Determine the [x, y] coordinate at the center of the cell enclosing the given text.  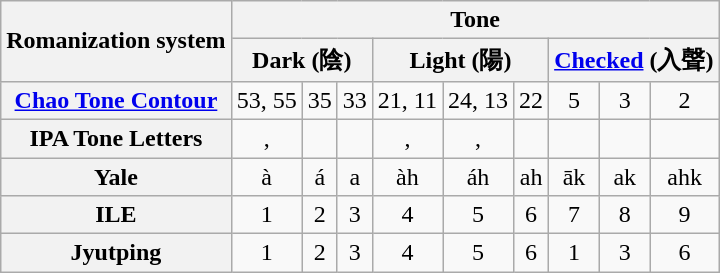
21, 11 [407, 100]
ahk [684, 177]
Yale [116, 177]
Dark (陰) [302, 60]
áh [478, 177]
á [320, 177]
Light (陽) [460, 60]
Checked (入聲) [634, 60]
IPA Tone Letters [116, 138]
ak [624, 177]
33 [354, 100]
a [354, 177]
ah [532, 177]
ILE [116, 215]
35 [320, 100]
à [266, 177]
24, 13 [478, 100]
22 [532, 100]
Chao Tone Contour [116, 100]
8 [624, 215]
53, 55 [266, 100]
āk [574, 177]
Tone [475, 20]
Romanization system [116, 42]
àh [407, 177]
9 [684, 215]
Jyutping [116, 253]
7 [574, 215]
